Determine the (X, Y) coordinate at the center of the cell enclosing the given text.  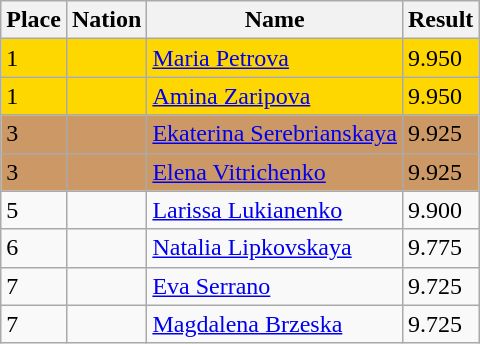
Magdalena Brzeska (275, 324)
Nation (106, 20)
Amina Zaripova (275, 96)
6 (34, 248)
9.900 (440, 210)
Result (440, 20)
Maria Petrova (275, 58)
5 (34, 210)
Ekaterina Serebrianskaya (275, 134)
Natalia Lipkovskaya (275, 248)
Elena Vitrichenko (275, 172)
Eva Serrano (275, 286)
Larissa Lukianenko (275, 210)
Name (275, 20)
Place (34, 20)
9.775 (440, 248)
